Search for the cell housing the specified text and yield its (X, Y) center coordinate. 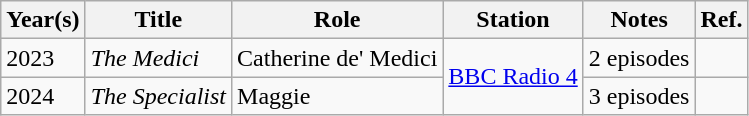
Ref. (722, 20)
The Medici (158, 58)
BBC Radio 4 (513, 77)
Station (513, 20)
2 episodes (639, 58)
The Specialist (158, 96)
3 episodes (639, 96)
Maggie (338, 96)
Notes (639, 20)
2024 (43, 96)
Role (338, 20)
Year(s) (43, 20)
2023 (43, 58)
Catherine de' Medici (338, 58)
Title (158, 20)
